Provide the (X, Y) coordinate of the cell's center where the given text is located.  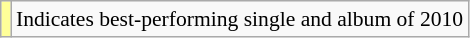
Indicates best-performing single and album of 2010 (240, 19)
